Locate the cell with the specified text and output its (X, Y) center coordinate. 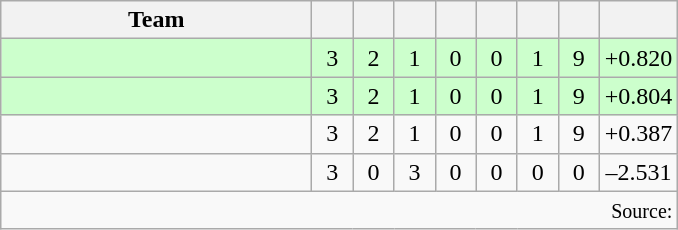
Source: (340, 210)
+0.804 (638, 96)
+0.387 (638, 134)
–2.531 (638, 172)
Team (156, 20)
+0.820 (638, 58)
